Determine the [x, y] coordinate at the center of the cell enclosing the given text.  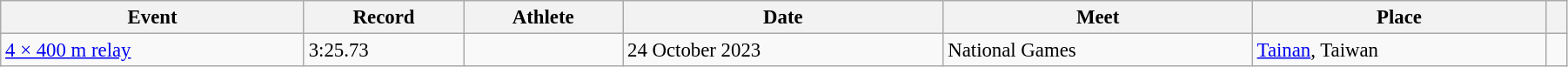
Meet [1098, 17]
Place [1399, 17]
3:25.73 [383, 50]
Date [783, 17]
Athlete [543, 17]
Record [383, 17]
4 × 400 m relay [153, 50]
Tainan, Taiwan [1399, 50]
24 October 2023 [783, 50]
National Games [1098, 50]
Event [153, 17]
